Identify which cell holds the provided text, then report its [x, y] central coordinate. 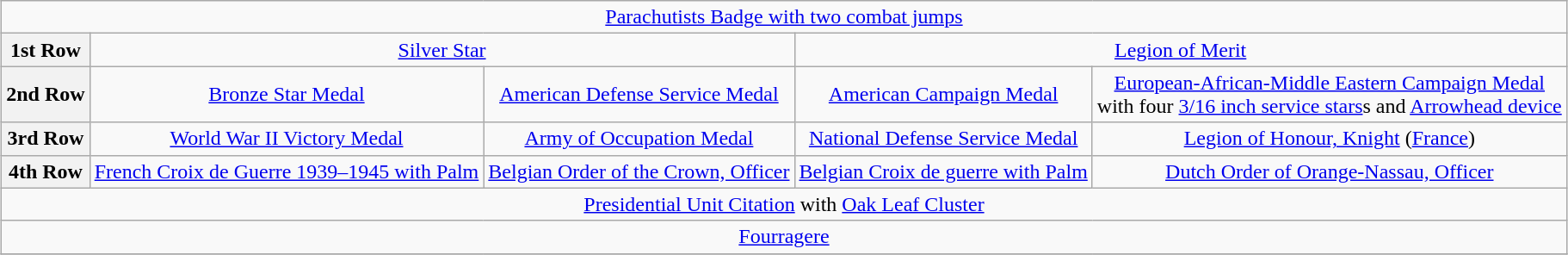
Dutch Order of Orange-Nassau, Officer [1329, 171]
Belgian Order of the Crown, Officer [639, 171]
American Defense Service Medal [639, 95]
4th Row [46, 171]
Fourragere [785, 237]
National Defense Service Medal [943, 139]
Belgian Croix de guerre with Palm [943, 171]
European-African-Middle Eastern Campaign Medal with four 3/16 inch service starss and Arrowhead device [1329, 95]
Legion of Merit [1181, 50]
Army of Occupation Medal [639, 139]
Bronze Star Medal [287, 95]
World War II Victory Medal [287, 139]
Silver Star [442, 50]
American Campaign Medal [943, 95]
2nd Row [46, 95]
French Croix de Guerre 1939–1945 with Palm [287, 171]
3rd Row [46, 139]
Legion of Honour, Knight (France) [1329, 139]
Parachutists Badge with two combat jumps [785, 17]
Presidential Unit Citation with Oak Leaf Cluster [785, 204]
1st Row [46, 50]
